Provide the [X, Y] coordinate of the cell's center where the given text is located.  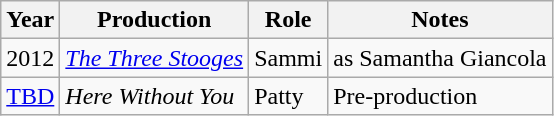
Here Without You [154, 96]
Year [30, 20]
Notes [440, 20]
Production [154, 20]
TBD [30, 96]
The Three Stooges [154, 58]
Pre-production [440, 96]
Patty [288, 96]
Sammi [288, 58]
Role [288, 20]
2012 [30, 58]
as Samantha Giancola [440, 58]
